For the text-containing cell, return its midpoint in [X, Y] coordinate format. 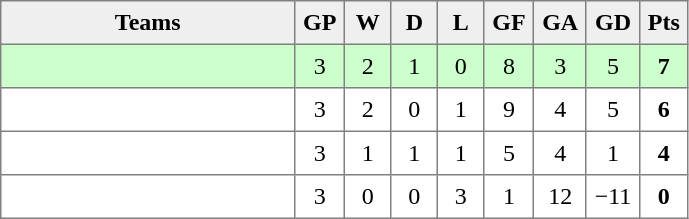
12 [560, 197]
D [414, 23]
7 [664, 66]
L [461, 23]
GD [612, 23]
GA [560, 23]
6 [664, 110]
GF [509, 23]
8 [509, 66]
−11 [612, 197]
W [368, 23]
Pts [664, 23]
GP [320, 23]
Teams [148, 23]
9 [509, 110]
